Return the (X, Y) coordinate for the center point of the cell that contains the specified text.  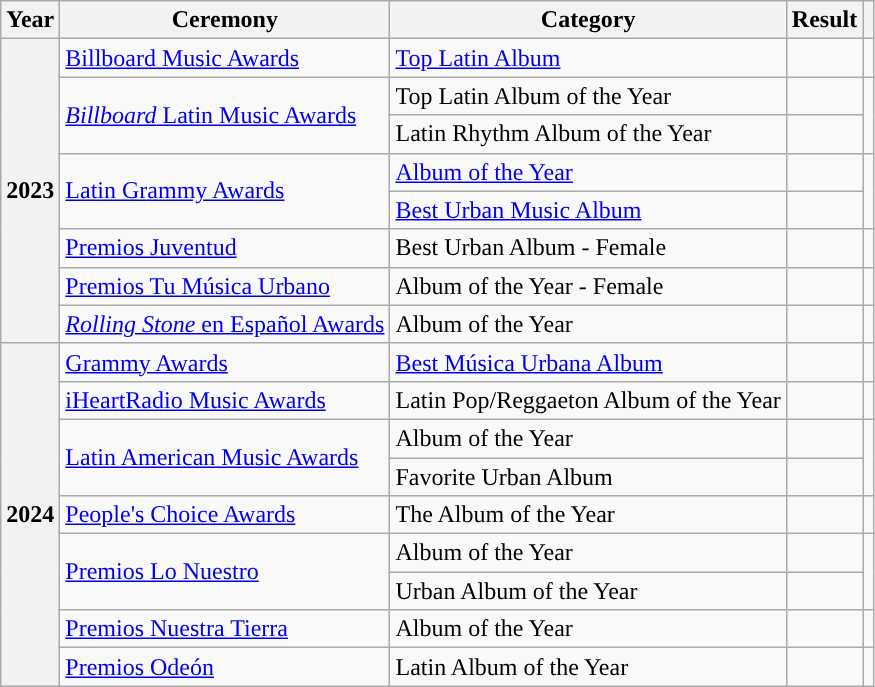
Urban Album of the Year (588, 591)
2023 (30, 191)
Best Música Urbana Album (588, 362)
Premios Odeón (225, 667)
Grammy Awards (225, 362)
Premios Lo Nuestro (225, 572)
Latin Rhythm Album of the Year (588, 134)
Premios Juventud (225, 248)
Billboard Latin Music Awards (225, 115)
Premios Nuestra Tierra (225, 629)
The Album of the Year (588, 515)
Latin American Music Awards (225, 457)
Rolling Stone en Español Awards (225, 324)
People's Choice Awards (225, 515)
Favorite Urban Album (588, 477)
Latin Pop/Reggaeton Album of the Year (588, 400)
Album of the Year - Female (588, 286)
Billboard Music Awards (225, 58)
Top Latin Album of the Year (588, 96)
2024 (30, 514)
Premios Tu Música Urbano (225, 286)
Latin Album of the Year (588, 667)
Ceremony (225, 20)
Year (30, 20)
Best Urban Music Album (588, 210)
Top Latin Album (588, 58)
Category (588, 20)
Result (824, 20)
Latin Grammy Awards (225, 191)
Best Urban Album - Female (588, 248)
iHeartRadio Music Awards (225, 400)
